For the text-containing cell, return its midpoint in [X, Y] coordinate format. 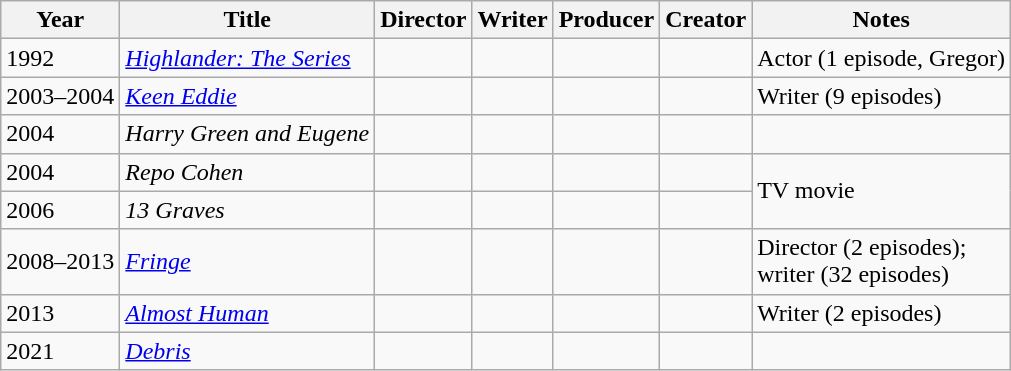
TV movie [882, 191]
2006 [60, 210]
13 Graves [248, 210]
Actor (1 episode, Gregor) [882, 58]
Writer (2 episodes) [882, 313]
Creator [706, 20]
Debris [248, 351]
2008–2013 [60, 262]
2021 [60, 351]
Writer [512, 20]
Harry Green and Eugene [248, 134]
1992 [60, 58]
2013 [60, 313]
Director (2 episodes);writer (32 episodes) [882, 262]
Writer (9 episodes) [882, 96]
Title [248, 20]
Highlander: The Series [248, 58]
2003–2004 [60, 96]
Director [424, 20]
Notes [882, 20]
Fringe [248, 262]
Year [60, 20]
Producer [606, 20]
Keen Eddie [248, 96]
Almost Human [248, 313]
Repo Cohen [248, 172]
